Provide the [x, y] coordinate of the cell's center where the given text is located.  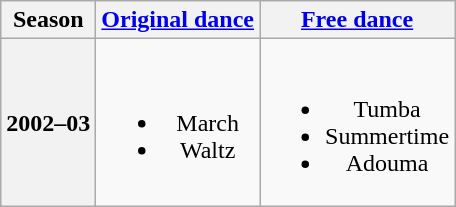
2002–03 [48, 122]
Season [48, 20]
Free dance [358, 20]
MarchWaltz [178, 122]
Tumba Summertime Adouma [358, 122]
Original dance [178, 20]
